Return the [X, Y] coordinate for the center point of the cell that contains the specified text.  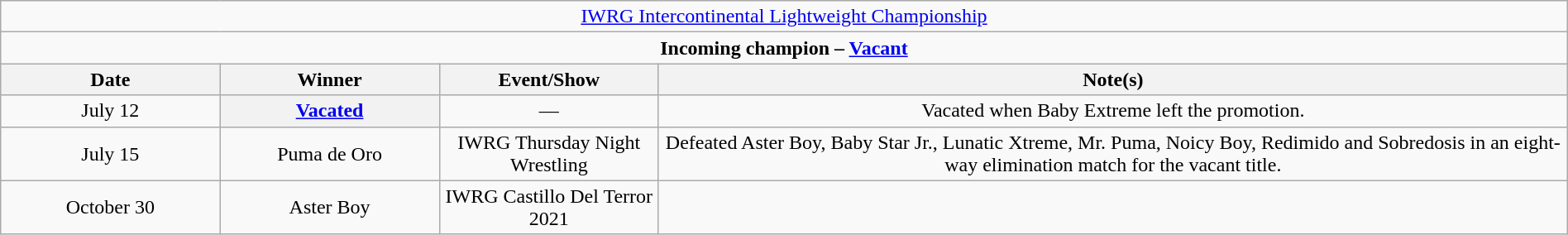
Event/Show [549, 79]
Incoming champion – Vacant [784, 48]
Vacated when Baby Extreme left the promotion. [1113, 111]
July 12 [111, 111]
IWRG Thursday Night Wrestling [549, 154]
IWRG Castillo Del Terror 2021 [549, 207]
Aster Boy [329, 207]
July 15 [111, 154]
Note(s) [1113, 79]
IWRG Intercontinental Lightweight Championship [784, 17]
Puma de Oro [329, 154]
October 30 [111, 207]
Winner [329, 79]
Date [111, 79]
— [549, 111]
Vacated [329, 111]
